Identify which cell holds the provided text, then report its [X, Y] central coordinate. 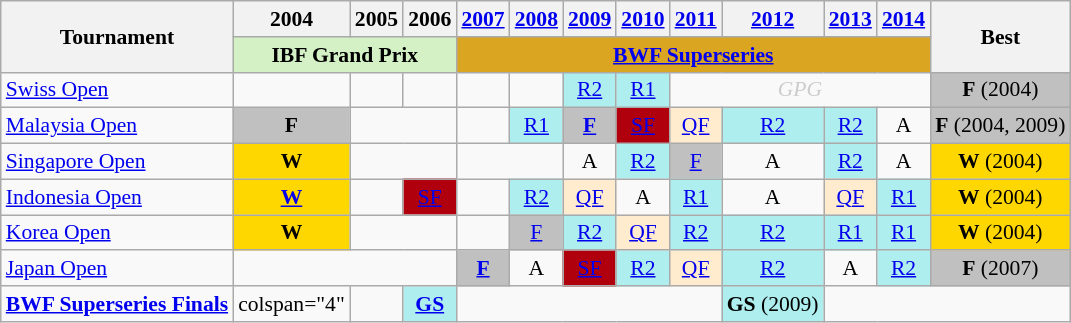
F (2004, 2009) [1000, 126]
2006 [430, 19]
colspan="4" [292, 304]
BWF Superseries [693, 55]
Japan Open [117, 269]
2013 [850, 19]
2009 [590, 19]
Malaysia Open [117, 126]
Tournament [117, 36]
Indonesia Open [117, 197]
IBF Grand Prix [344, 55]
2012 [773, 19]
F (2004) [1000, 90]
GPG [800, 90]
2014 [904, 19]
F (2007) [1000, 269]
2007 [482, 19]
Swiss Open [117, 90]
Best [1000, 36]
2005 [376, 19]
2011 [696, 19]
BWF Superseries Finals [117, 304]
Korea Open [117, 233]
GS [430, 304]
2008 [536, 19]
Singapore Open [117, 162]
2010 [642, 19]
2004 [292, 19]
GS (2009) [773, 304]
